For the text-containing cell, return its midpoint in (X, Y) coordinate format. 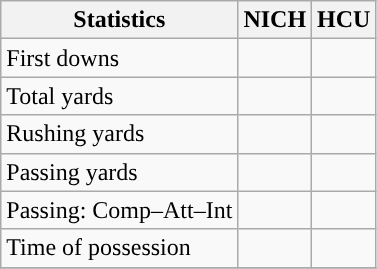
NICH (275, 20)
Rushing yards (120, 134)
Time of possession (120, 248)
Statistics (120, 20)
Total yards (120, 96)
First downs (120, 58)
Passing yards (120, 172)
HCU (344, 20)
Passing: Comp–Att–Int (120, 210)
